From the cell containing the given text, extract its center point as [x, y] coordinate. 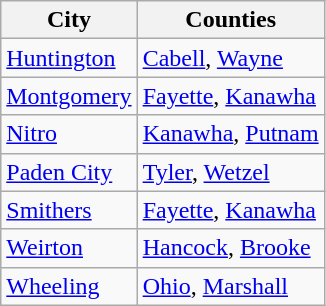
Cabell, Wayne [230, 58]
Smithers [69, 210]
Nitro [69, 134]
Huntington [69, 58]
Montgomery [69, 96]
Ohio, Marshall [230, 286]
Wheeling [69, 286]
City [69, 20]
Hancock, Brooke [230, 248]
Paden City [69, 172]
Tyler, Wetzel [230, 172]
Kanawha, Putnam [230, 134]
Counties [230, 20]
Weirton [69, 248]
